Output the (x, y) coordinate of the center of the cell containing the given text.  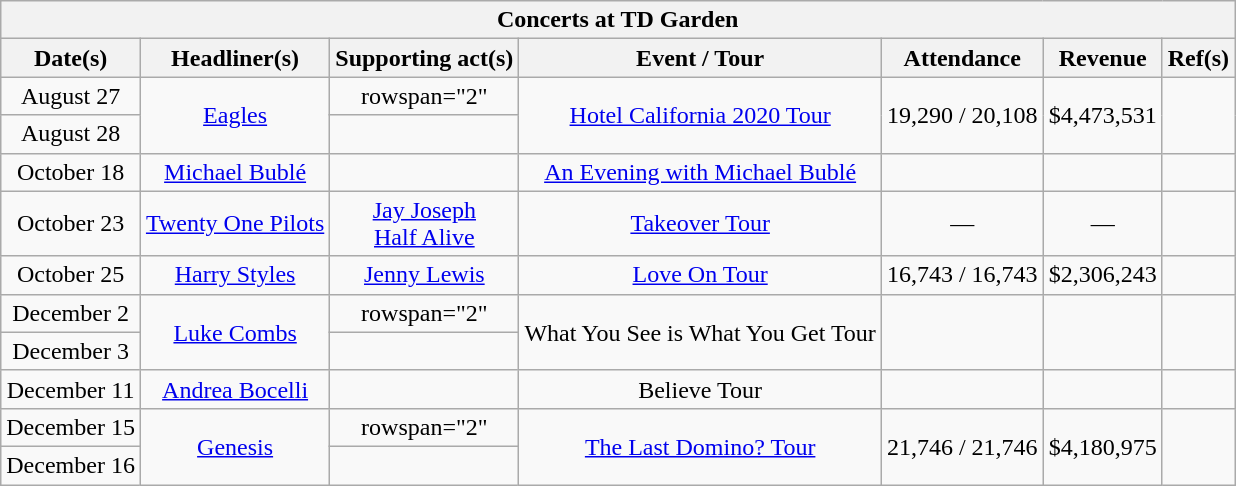
Harry Styles (234, 275)
Concerts at TD Garden (618, 20)
Ref(s) (1198, 58)
Andrea Bocelli (234, 389)
Jenny Lewis (424, 275)
Hotel California 2020 Tour (700, 115)
$4,180,975 (1102, 446)
21,746 / 21,746 (962, 446)
Takeover Tour (700, 224)
Headliner(s) (234, 58)
Event / Tour (700, 58)
Jay Joseph Half Alive (424, 224)
19,290 / 20,108 (962, 115)
August 28 (71, 134)
December 3 (71, 351)
December 2 (71, 313)
October 18 (71, 172)
An Evening with Michael Bublé (700, 172)
October 25 (71, 275)
Supporting act(s) (424, 58)
October 23 (71, 224)
December 16 (71, 465)
$2,306,243 (1102, 275)
Eagles (234, 115)
December 11 (71, 389)
$4,473,531 (1102, 115)
Date(s) (71, 58)
The Last Domino? Tour (700, 446)
Attendance (962, 58)
Love On Tour (700, 275)
December 15 (71, 427)
Genesis (234, 446)
What You See is What You Get Tour (700, 332)
Michael Bublé (234, 172)
16,743 / 16,743 (962, 275)
Twenty One Pilots (234, 224)
Revenue (1102, 58)
August 27 (71, 96)
Believe Tour (700, 389)
Luke Combs (234, 332)
